Find where the given text appears and provide that cell's center as (X, Y) coordinate. 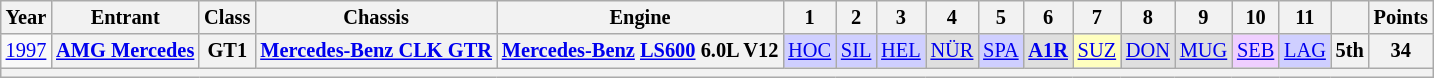
SPA (1000, 51)
SUZ (1097, 51)
GT1 (227, 51)
4 (952, 17)
DON (1148, 51)
Year (26, 17)
SEB (1256, 51)
Engine (640, 17)
Entrant (125, 17)
A1R (1048, 51)
6 (1048, 17)
Class (227, 17)
Mercedes-Benz LS600 6.0L V12 (640, 51)
1 (810, 17)
5th (1350, 51)
9 (1204, 17)
1997 (26, 51)
8 (1148, 17)
HOC (810, 51)
5 (1000, 17)
AMG Mercedes (125, 51)
7 (1097, 17)
11 (1305, 17)
LAG (1305, 51)
34 (1401, 51)
HEL (900, 51)
SIL (856, 51)
MUG (1204, 51)
Chassis (376, 17)
3 (900, 17)
2 (856, 17)
10 (1256, 17)
Mercedes-Benz CLK GTR (376, 51)
Points (1401, 17)
NÜR (952, 51)
